Detect which cell encompasses the target text, then output its (X, Y) center coordinate. 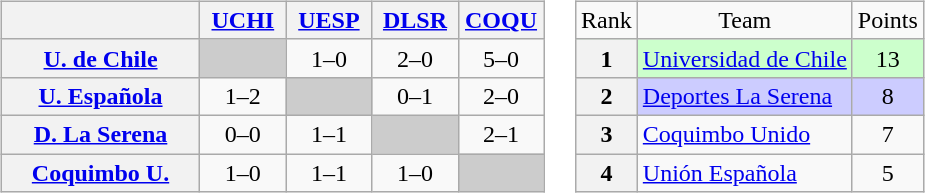
Coquimbo Unido (744, 134)
Rank (607, 20)
Points (888, 20)
7 (888, 134)
Unión Española (744, 173)
5–0 (501, 58)
0–0 (243, 134)
1–2 (243, 96)
4 (607, 173)
U. de Chile (100, 58)
DLSR (415, 20)
13 (888, 58)
2–1 (501, 134)
Universidad de Chile (744, 58)
2 (607, 96)
UCHI (243, 20)
Deportes La Serena (744, 96)
8 (888, 96)
UESP (329, 20)
D. La Serena (100, 134)
1 (607, 58)
Team (744, 20)
0–1 (415, 96)
Coquimbo U. (100, 173)
U. Española (100, 96)
3 (607, 134)
5 (888, 173)
COQU (501, 20)
